Detect which cell encompasses the target text, then output its [x, y] center coordinate. 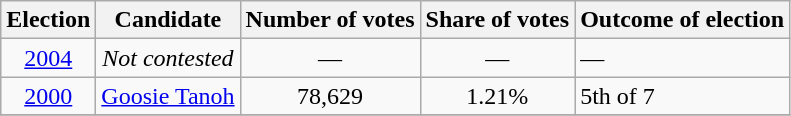
1.21% [498, 96]
Candidate [168, 20]
5th of 7 [682, 96]
Goosie Tanoh [168, 96]
Share of votes [498, 20]
78,629 [330, 96]
Number of votes [330, 20]
Election [48, 20]
Outcome of election [682, 20]
2004 [48, 58]
Not contested [168, 58]
2000 [48, 96]
